Output the (x, y) coordinate of the center of the cell containing the given text.  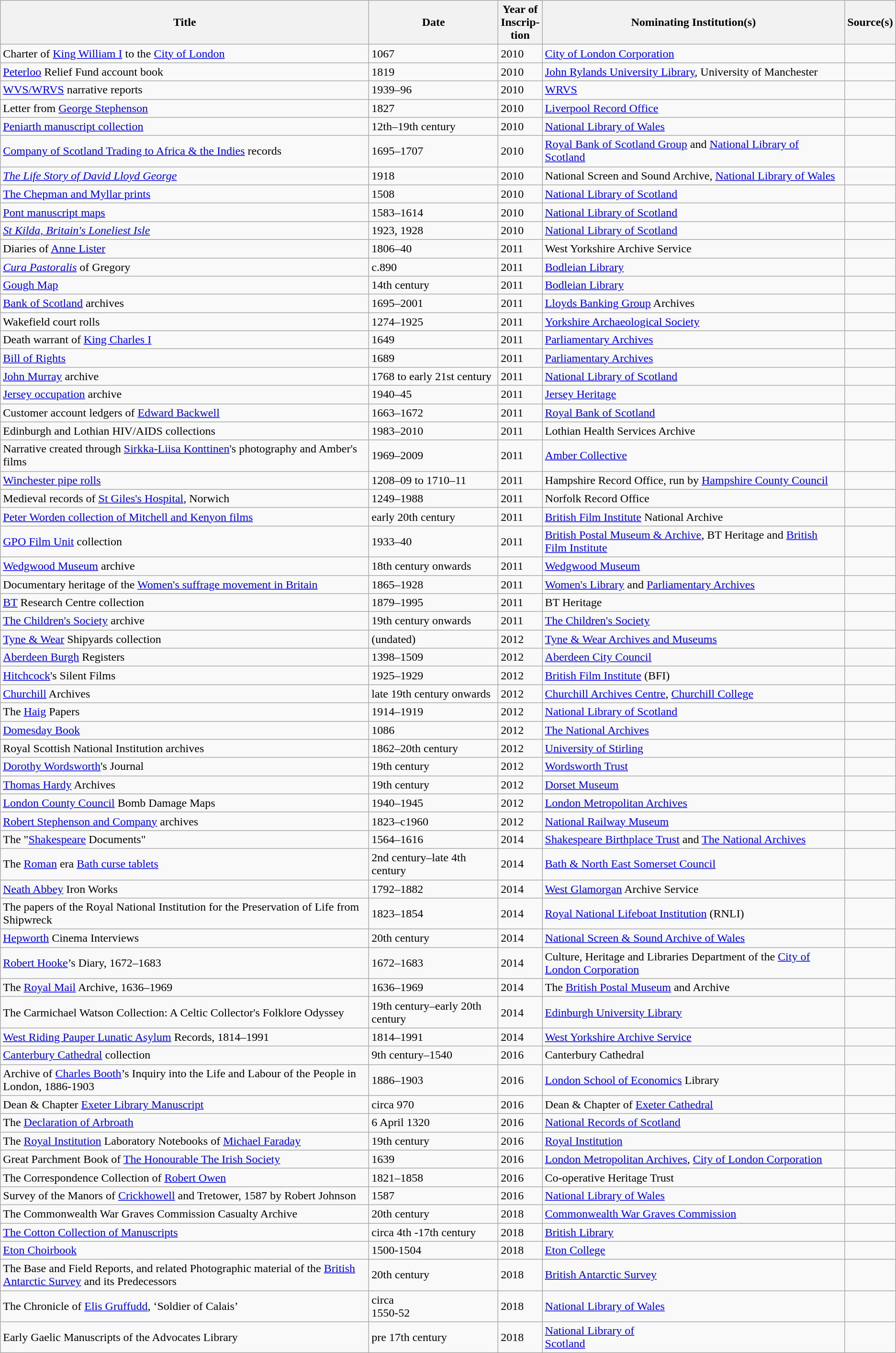
The Children's Society (694, 621)
National Railway Museum (694, 821)
The Chepman and Myllar prints (185, 194)
Eton Choirbook (185, 1251)
Canterbury Cathedral collection (185, 1055)
Lloyds Banking Group Archives (694, 304)
circa 970 (434, 1105)
Peterloo Relief Fund account book (185, 72)
National Screen and Sound Archive, National Library of Wales (694, 176)
1649 (434, 340)
1814–1991 (434, 1037)
The Royal Institution Laboratory Notebooks of Michael Faraday (185, 1141)
1564–1616 (434, 839)
circa1550-52 (434, 1306)
Royal Scottish National Institution archives (185, 748)
Dorset Museum (694, 785)
1925–1929 (434, 676)
Commonwealth War Graves Commission (694, 1214)
Winchester pipe rolls (185, 480)
BT Heritage (694, 603)
1689 (434, 358)
Documentary heritage of the Women's suffrage movement in Britain (185, 585)
Robert Hooke’s Diary, 1672–1683 (185, 963)
City of London Corporation (694, 54)
1923, 1928 (434, 230)
Hitchcock's Silent Films (185, 676)
West Glamorgan Archive Service (694, 889)
early 20th century (434, 517)
2nd century–late 4th century (434, 864)
1806–40 (434, 248)
Royal Bank of Scotland (694, 413)
Royal Institution (694, 1141)
National Screen & Sound Archive of Wales (694, 938)
1274–1925 (434, 322)
London School of Economics Library (694, 1080)
Dean & Chapter Exeter Library Manuscript (185, 1105)
Royal Bank of Scotland Group and National Library of Scotland (694, 151)
The Carmichael Watson Collection: A Celtic Collector's Folklore Odyssey (185, 1012)
Churchill Archives (185, 694)
Co-operative Heritage Trust (694, 1177)
Dorothy Wordsworth's Journal (185, 767)
The Royal Mail Archive, 1636–1969 (185, 988)
1695–2001 (434, 304)
1918 (434, 176)
British Film Institute National Archive (694, 517)
1827 (434, 108)
18th century onwards (434, 566)
Diaries of Anne Lister (185, 248)
1939–96 (434, 90)
1886–1903 (434, 1080)
Shakespeare Birthplace Trust and The National Archives (694, 839)
GPO Film Unit collection (185, 541)
Pont manuscript maps (185, 212)
Gough Map (185, 285)
1587 (434, 1195)
Jersey Heritage (694, 395)
1695–1707 (434, 151)
9th century–1540 (434, 1055)
Dean & Chapter of Exeter Cathedral (694, 1105)
6 April 1320 (434, 1123)
1663–1672 (434, 413)
Edinburgh and Lothian HIV/AIDS collections (185, 431)
1086 (434, 730)
circa 4th -17th century (434, 1232)
Amber Collective (694, 456)
1823–1854 (434, 913)
Nominating Institution(s) (694, 23)
1879–1995 (434, 603)
Cura Pastoralis of Gregory (185, 267)
1865–1928 (434, 585)
Liverpool Record Office (694, 108)
Thomas Hardy Archives (185, 785)
Source(s) (870, 23)
The National Archives (694, 730)
c.890 (434, 267)
WVS/WRVS narrative reports (185, 90)
Narrative created through Sirkka-Liisa Konttinen's photography and Amber's films (185, 456)
WRVS (694, 90)
Date (434, 23)
1398–1509 (434, 657)
Bank of Scotland archives (185, 304)
The Roman era Bath curse tablets (185, 864)
Great Parchment Book of The Honourable The Irish Society (185, 1159)
14th century (434, 285)
1208–09 to 1710–11 (434, 480)
John Rylands University Library, University of Manchester (694, 72)
Hepworth Cinema Interviews (185, 938)
pre 17th century (434, 1338)
National Records of Scotland (694, 1123)
Customer account ledgers of Edward Backwell (185, 413)
1969–2009 (434, 456)
The Cotton Collection of Manuscripts (185, 1232)
British Antarctic Survey (694, 1275)
Tyne & Wear Archives and Museums (694, 639)
Eton College (694, 1251)
Yorkshire Archaeological Society (694, 322)
Survey of the Manors of Crickhowell and Tretower, 1587 by Robert Johnson (185, 1195)
Norfolk Record Office (694, 498)
Domesday Book (185, 730)
The Children's Society archive (185, 621)
Wakefield court rolls (185, 322)
West Riding Pauper Lunatic Asylum Records, 1814–1991 (185, 1037)
1983–2010 (434, 431)
Culture, Heritage and Libraries Department of the City of London Corporation (694, 963)
1583–1614 (434, 212)
Early Gaelic Manuscripts of the Advocates Library (185, 1338)
Tyne & Wear Shipyards collection (185, 639)
Wordsworth Trust (694, 767)
Wedgwood Museum archive (185, 566)
Bath & North East Somerset Council (694, 864)
The Haig Papers (185, 712)
The Life Story of David Lloyd George (185, 176)
Peniarth manuscript collection (185, 126)
1636–1969 (434, 988)
1508 (434, 194)
The papers of the Royal National Institution for the Preservation of Life from Shipwreck (185, 913)
1823–c1960 (434, 821)
The Correspondence Collection of Robert Owen (185, 1177)
The British Postal Museum and Archive (694, 988)
The Declaration of Arbroath (185, 1123)
Hampshire Record Office, run by Hampshire County Council (694, 480)
British Postal Museum & Archive, BT Heritage and British Film Institute (694, 541)
London County Council Bomb Damage Maps (185, 803)
1500-1504 (434, 1251)
1792–1882 (434, 889)
Death warrant of King Charles I (185, 340)
Edinburgh University Library (694, 1012)
Robert Stephenson and Company archives (185, 821)
Bill of Rights (185, 358)
University of Stirling (694, 748)
1768 to early 21st century (434, 376)
National Library ofScotland (694, 1338)
1940–45 (434, 395)
1821–1858 (434, 1177)
1914–1919 (434, 712)
Wedgwood Museum (694, 566)
British Film Institute (BFI) (694, 676)
Royal National Lifeboat Institution (RNLI) (694, 913)
1933–40 (434, 541)
1819 (434, 72)
1639 (434, 1159)
Charter of King William I to the City of London (185, 54)
Medieval records of St Giles's Hospital, Norwich (185, 498)
Company of Scotland Trading to Africa & the Indies records (185, 151)
British Library (694, 1232)
Archive of Charles Booth’s Inquiry into the Life and Labour of the People in London, 1886-1903 (185, 1080)
19th century onwards (434, 621)
John Murray archive (185, 376)
The "Shakespeare Documents" (185, 839)
1862–20th century (434, 748)
The Base and Field Reports, and related Photographic material of the BritishAntarctic Survey and its Predecessors (185, 1275)
Neath Abbey Iron Works (185, 889)
1067 (434, 54)
Women's Library and Parliamentary Archives (694, 585)
Aberdeen Burgh Registers (185, 657)
The Commonwealth War Graves Commission Casualty Archive (185, 1214)
(undated) (434, 639)
Peter Worden collection of Mitchell and Kenyon films (185, 517)
Letter from George Stephenson (185, 108)
1672–1683 (434, 963)
1249–1988 (434, 498)
London Metropolitan Archives, City of London Corporation (694, 1159)
Title (185, 23)
BT Research Centre collection (185, 603)
late 19th century onwards (434, 694)
1940–1945 (434, 803)
Year ofInscrip-tion (520, 23)
Aberdeen City Council (694, 657)
Churchill Archives Centre, Churchill College (694, 694)
Jersey occupation archive (185, 395)
London Metropolitan Archives (694, 803)
Lothian Health Services Archive (694, 431)
The Chronicle of Elis Gruffudd, ‘Soldier of Calais’ (185, 1306)
St Kilda, Britain's Loneliest Isle (185, 230)
19th century–early 20th century (434, 1012)
12th–19th century (434, 126)
Canterbury Cathedral (694, 1055)
